Extract the [X, Y] coordinate from the center of the cell holding the provided text.  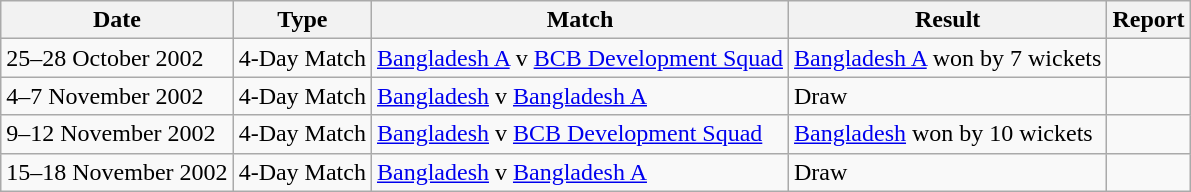
Result [948, 20]
Bangladesh A won by 7 wickets [948, 58]
Match [580, 20]
9–12 November 2002 [117, 134]
Bangladesh v BCB Development Squad [580, 134]
Type [302, 20]
Bangladesh won by 10 wickets [948, 134]
Report [1148, 20]
Date [117, 20]
25–28 October 2002 [117, 58]
15–18 November 2002 [117, 172]
4–7 November 2002 [117, 96]
Bangladesh A v BCB Development Squad [580, 58]
